Detect which cell encompasses the target text, then output its [X, Y] center coordinate. 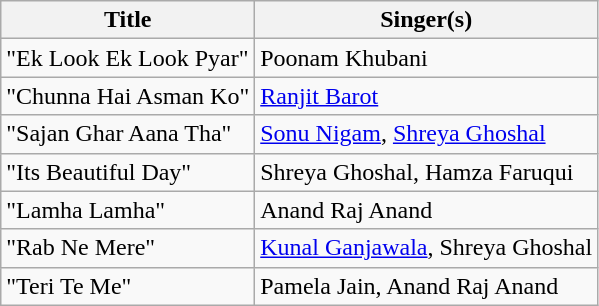
"Its Beautiful Day" [128, 172]
"Teri Te Me" [128, 286]
"Sajan Ghar Aana Tha" [128, 134]
"Ek Look Ek Look Pyar" [128, 58]
Kunal Ganjawala, Shreya Ghoshal [426, 248]
"Chunna Hai Asman Ko" [128, 96]
Singer(s) [426, 20]
"Rab Ne Mere" [128, 248]
Poonam Khubani [426, 58]
Title [128, 20]
"Lamha Lamha" [128, 210]
Shreya Ghoshal, Hamza Faruqui [426, 172]
Sonu Nigam, Shreya Ghoshal [426, 134]
Ranjit Barot [426, 96]
Anand Raj Anand [426, 210]
Pamela Jain, Anand Raj Anand [426, 286]
